Provide the (x, y) coordinate of the cell's center where the given text is located.  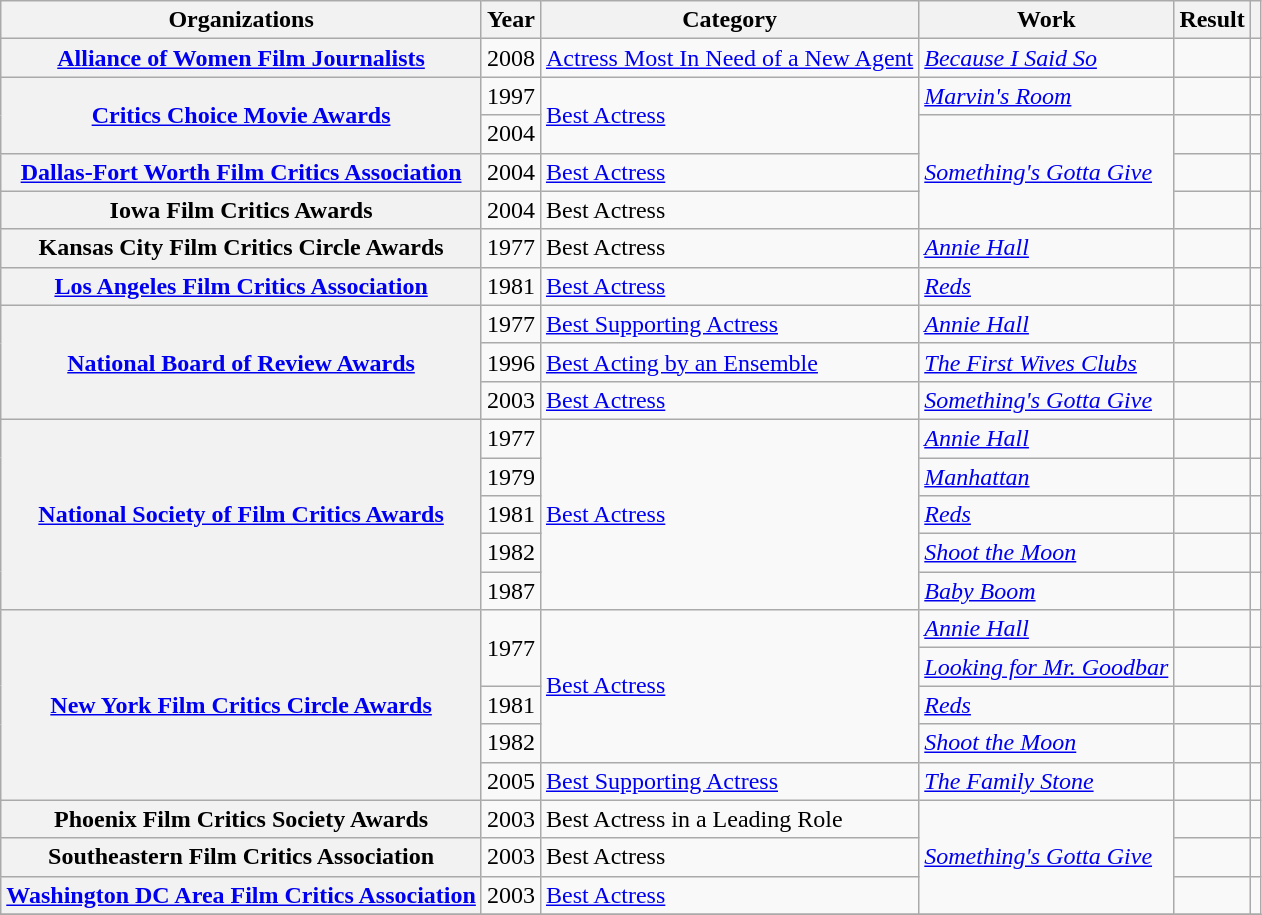
Marvin's Room (1046, 96)
National Society of Film Critics Awards (242, 514)
Los Angeles Film Critics Association (242, 286)
1979 (510, 477)
1987 (510, 591)
1997 (510, 96)
Best Acting by an Ensemble (729, 362)
Alliance of Women Film Journalists (242, 58)
Washington DC Area Film Critics Association (242, 895)
Organizations (242, 20)
The Family Stone (1046, 781)
Dallas-Fort Worth Film Critics Association (242, 172)
Critics Choice Movie Awards (242, 115)
Best Actress in a Leading Role (729, 819)
Southeastern Film Critics Association (242, 857)
Work (1046, 20)
Result (1212, 20)
Year (510, 20)
Baby Boom (1046, 591)
Actress Most In Need of a New Agent (729, 58)
Manhattan (1046, 477)
2005 (510, 781)
New York Film Critics Circle Awards (242, 705)
2008 (510, 58)
Kansas City Film Critics Circle Awards (242, 248)
Iowa Film Critics Awards (242, 210)
Because I Said So (1046, 58)
1996 (510, 362)
The First Wives Clubs (1046, 362)
Category (729, 20)
National Board of Review Awards (242, 362)
Looking for Mr. Goodbar (1046, 667)
Phoenix Film Critics Society Awards (242, 819)
